Locate the cell with the specified text and output its (X, Y) center coordinate. 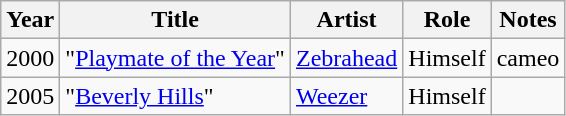
Year (30, 20)
Notes (528, 20)
2000 (30, 58)
Weezer (346, 96)
Title (176, 20)
"Beverly Hills" (176, 96)
2005 (30, 96)
Zebrahead (346, 58)
Artist (346, 20)
"Playmate of the Year" (176, 58)
Role (447, 20)
cameo (528, 58)
